Output the [x, y] coordinate of the center of the cell containing the given text.  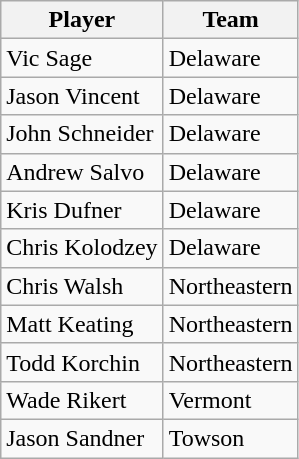
Chris Walsh [82, 286]
Jason Vincent [82, 96]
Chris Kolodzey [82, 248]
Matt Keating [82, 324]
Player [82, 20]
Team [230, 20]
Towson [230, 438]
Vermont [230, 400]
Vic Sage [82, 58]
Wade Rikert [82, 400]
Todd Korchin [82, 362]
John Schneider [82, 134]
Andrew Salvo [82, 172]
Kris Dufner [82, 210]
Jason Sandner [82, 438]
